Scan for the cell matching the given text and deliver its [x, y] coordinate at center. 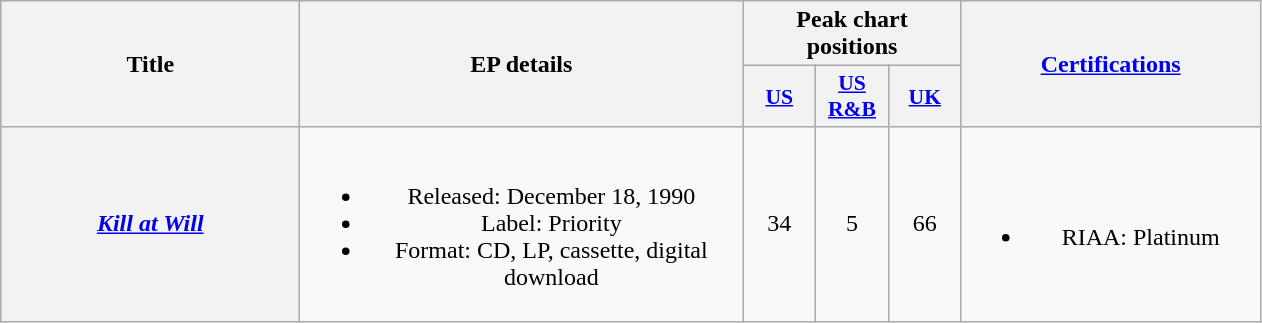
Peak chart positions [852, 34]
EP details [522, 64]
USR&B [852, 96]
Certifications [1110, 64]
US [780, 96]
Title [150, 64]
UK [924, 96]
66 [924, 224]
Kill at Will [150, 224]
5 [852, 224]
34 [780, 224]
Released: December 18, 1990Label: PriorityFormat: CD, LP, cassette, digital download [522, 224]
RIAA: Platinum [1110, 224]
